Locate the cell with the specified text and output its [x, y] center coordinate. 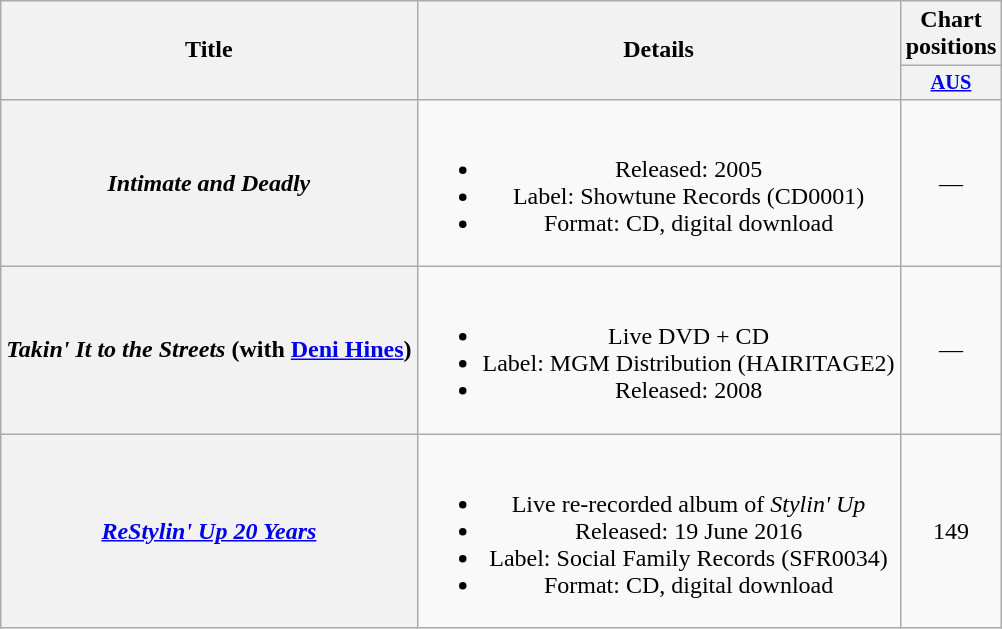
Live DVD + CDLabel: MGM Distribution (HAIRITAGE2)Released: 2008 [658, 350]
Released: 2005Label: Showtune Records (CD0001)Format: CD, digital download [658, 182]
AUS [951, 83]
Title [209, 50]
Takin' It to the Streets (with Deni Hines) [209, 350]
Details [658, 50]
149 [951, 531]
Intimate and Deadly [209, 182]
ReStylin' Up 20 Years [209, 531]
Live re-recorded album of Stylin' UpReleased: 19 June 2016Label: Social Family Records (SFR0034)Format: CD, digital download [658, 531]
Chart positions [951, 34]
